Detect which cell encompasses the target text, then output its (X, Y) center coordinate. 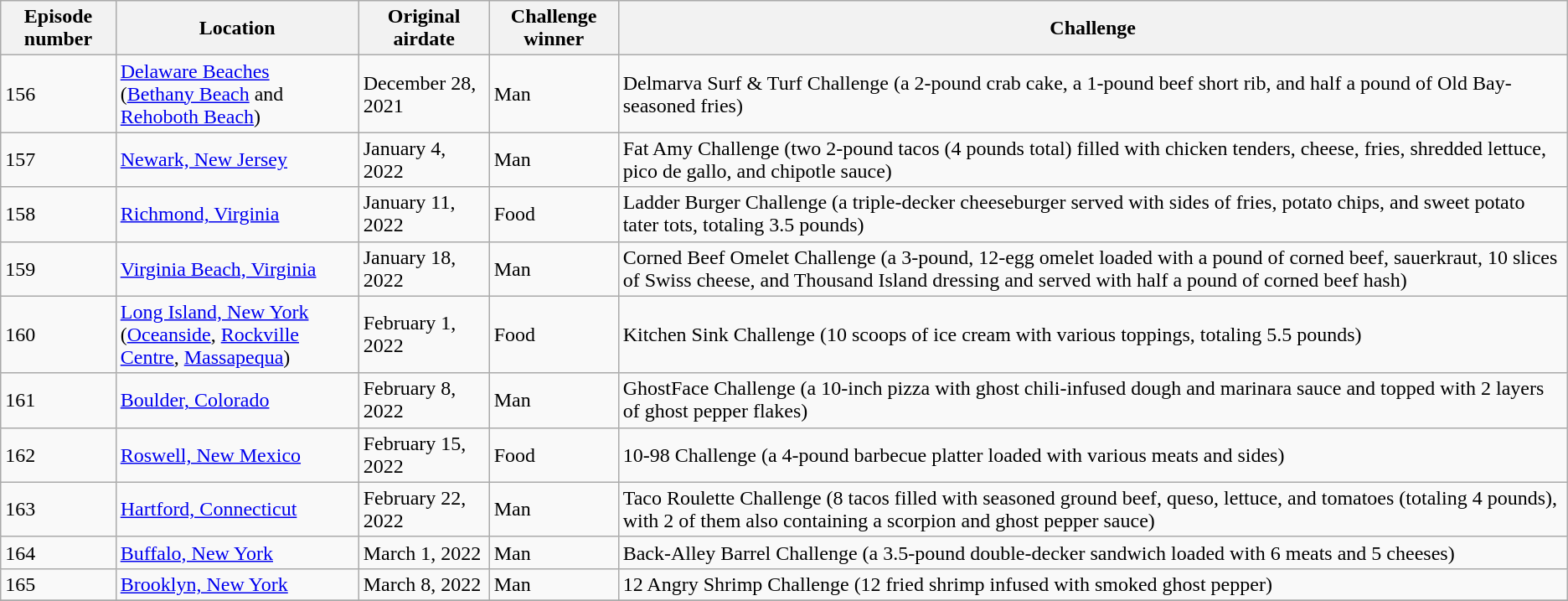
Location (237, 28)
164 (59, 552)
Brooklyn, New York (237, 584)
Original airdate (424, 28)
Virginia Beach, Virginia (237, 268)
GhostFace Challenge (a 10-inch pizza with ghost chili-infused dough and marinara sauce and topped with 2 layers of ghost pepper flakes) (1092, 401)
March 1, 2022 (424, 552)
Ladder Burger Challenge (a triple-decker cheeseburger served with sides of fries, potato chips, and sweet potato tater tots, totaling 3.5 pounds) (1092, 215)
161 (59, 401)
January 11, 2022 (424, 215)
March 8, 2022 (424, 584)
Newark, New Jersey (237, 159)
Roswell, New Mexico (237, 454)
Richmond, Virginia (237, 215)
159 (59, 268)
Episode number (59, 28)
January 4, 2022 (424, 159)
February 8, 2022 (424, 401)
Kitchen Sink Challenge (10 scoops of ice cream with various toppings, totaling 5.5 pounds) (1092, 334)
Challenge (1092, 28)
February 22, 2022 (424, 510)
156 (59, 94)
160 (59, 334)
January 18, 2022 (424, 268)
Boulder, Colorado (237, 401)
158 (59, 215)
Hartford, Connecticut (237, 510)
163 (59, 510)
162 (59, 454)
Buffalo, New York (237, 552)
Delmarva Surf & Turf Challenge (a 2-pound crab cake, a 1-pound beef short rib, and half a pound of Old Bay-seasoned fries) (1092, 94)
Long Island, New York(Oceanside, Rockville Centre, Massapequa) (237, 334)
Delaware Beaches(Bethany Beach and Rehoboth Beach) (237, 94)
Challenge winner (554, 28)
10-98 Challenge (a 4-pound barbecue platter loaded with various meats and sides) (1092, 454)
February 1, 2022 (424, 334)
December 28, 2021 (424, 94)
February 15, 2022 (424, 454)
Back-Alley Barrel Challenge (a 3.5-pound double-decker sandwich loaded with 6 meats and 5 cheeses) (1092, 552)
12 Angry Shrimp Challenge (12 fried shrimp infused with smoked ghost pepper) (1092, 584)
157 (59, 159)
165 (59, 584)
